Identify which cell holds the provided text, then report its (x, y) central coordinate. 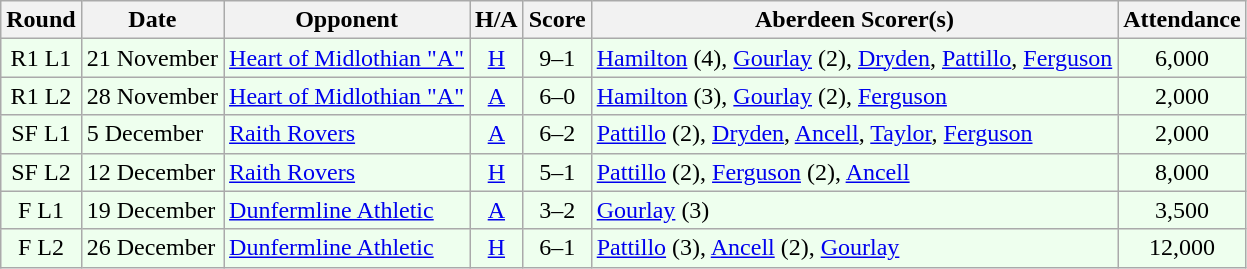
Pattillo (2), Ferguson (2), Ancell (854, 172)
Score (557, 20)
Attendance (1182, 20)
12 December (152, 172)
5–1 (557, 172)
3,500 (1182, 210)
R1 L2 (41, 96)
6–1 (557, 248)
Gourlay (3) (854, 210)
6,000 (1182, 58)
Hamilton (3), Gourlay (2), Ferguson (854, 96)
21 November (152, 58)
9–1 (557, 58)
Pattillo (2), Dryden, Ancell, Taylor, Ferguson (854, 134)
Aberdeen Scorer(s) (854, 20)
19 December (152, 210)
8,000 (1182, 172)
28 November (152, 96)
Opponent (347, 20)
SF L2 (41, 172)
26 December (152, 248)
H/A (497, 20)
F L2 (41, 248)
6–2 (557, 134)
3–2 (557, 210)
Pattillo (3), Ancell (2), Gourlay (854, 248)
Round (41, 20)
6–0 (557, 96)
Date (152, 20)
12,000 (1182, 248)
R1 L1 (41, 58)
5 December (152, 134)
F L1 (41, 210)
SF L1 (41, 134)
Hamilton (4), Gourlay (2), Dryden, Pattillo, Ferguson (854, 58)
